Search for the cell housing the specified text and yield its (X, Y) center coordinate. 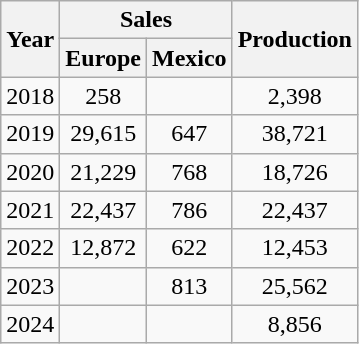
2022 (30, 248)
2020 (30, 172)
Sales (146, 20)
258 (104, 96)
813 (189, 286)
2,398 (294, 96)
12,872 (104, 248)
Production (294, 39)
786 (189, 210)
Mexico (189, 58)
768 (189, 172)
Year (30, 39)
622 (189, 248)
2021 (30, 210)
Europe (104, 58)
21,229 (104, 172)
12,453 (294, 248)
8,856 (294, 324)
38,721 (294, 134)
18,726 (294, 172)
2018 (30, 96)
647 (189, 134)
25,562 (294, 286)
2023 (30, 286)
2024 (30, 324)
2019 (30, 134)
29,615 (104, 134)
